Identify which cell holds the provided text, then report its (x, y) central coordinate. 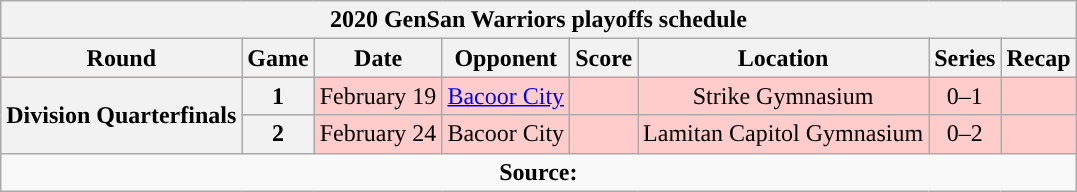
February 19 (378, 96)
0–2 (965, 134)
Recap (1038, 58)
Score (604, 58)
0–1 (965, 96)
1 (278, 96)
Location (784, 58)
Series (965, 58)
2 (278, 134)
Lamitan Capitol Gymnasium (784, 134)
Game (278, 58)
2020 GenSan Warriors playoffs schedule (538, 20)
Division Quarterfinals (122, 115)
Date (378, 58)
Opponent (506, 58)
February 24 (378, 134)
Source: (538, 172)
Round (122, 58)
Strike Gymnasium (784, 96)
